Pinpoint the cell where the given text exists, returning its [X, Y] midpoint coordinate. 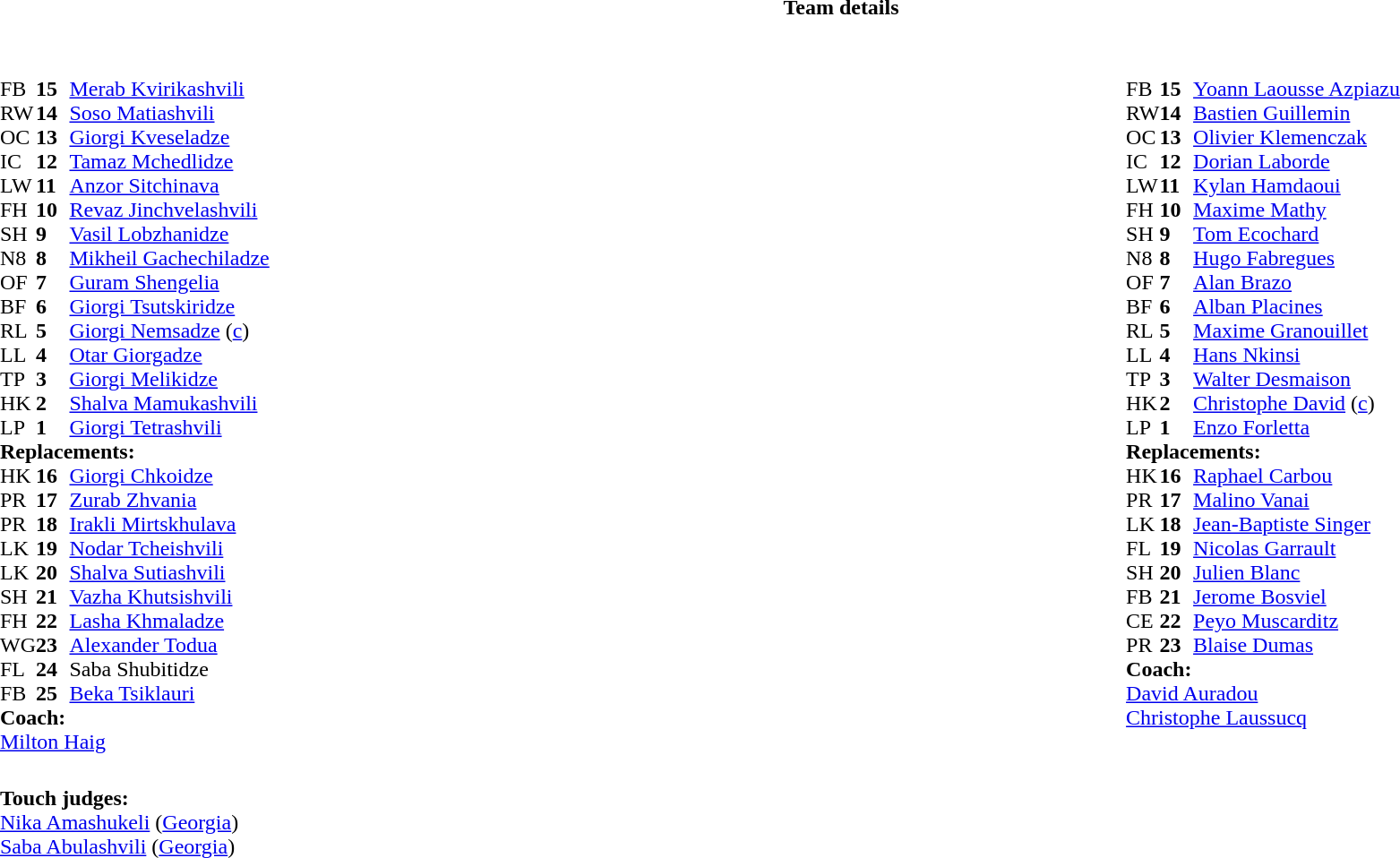
Otar Giorgadze [168, 355]
David Auradou Christophe Laussucq [1263, 706]
Giorgi Nemsadze (c) [168, 331]
Kylan Hamdaoui [1297, 186]
Guram Shengelia [168, 283]
Maxime Mathy [1297, 210]
Mikheil Gachechiladze [168, 258]
24 [53, 670]
Nicolas Garrault [1297, 548]
Giorgi Chkoidze [168, 476]
Tamaz Mchedlidze [168, 161]
Giorgi Kveseladze [168, 138]
Shalva Mamukashvili [168, 403]
Yoann Laousse Azpiazu [1297, 90]
Blaise Dumas [1297, 645]
Jean-Baptiste Singer [1297, 525]
25 [53, 693]
Alexander Todua [168, 645]
Giorgi Melikidze [168, 380]
Zurab Zhvania [168, 500]
Alan Brazo [1297, 283]
Giorgi Tsutskiridze [168, 306]
Jerome Bosviel [1297, 596]
Giorgi Tetrashvili [168, 428]
Hugo Fabregues [1297, 258]
Vazha Khutsishvili [168, 596]
Bastien Guillemin [1297, 113]
Revaz Jinchvelashvili [168, 210]
Nodar Tcheishvili [168, 548]
Alban Placines [1297, 306]
Beka Tsiklauri [168, 693]
CE [1143, 622]
Anzor Sitchinava [168, 186]
Raphael Carbou [1297, 476]
Malino Vanai [1297, 500]
Vasil Lobzhanidze [168, 235]
Maxime Granouillet [1297, 331]
Tom Ecochard [1297, 235]
Dorian Laborde [1297, 161]
Enzo Forletta [1297, 428]
Julien Blanc [1297, 573]
Irakli Mirtskhulava [168, 525]
Hans Nkinsi [1297, 355]
Merab Kvirikashvili [168, 90]
Soso Matiashvili [168, 113]
Walter Desmaison [1297, 380]
Lasha Khmaladze [168, 622]
Saba Shubitidze [168, 670]
Peyo Muscarditz [1297, 622]
Shalva Sutiashvili [168, 573]
Olivier Klemenczak [1297, 138]
Milton Haig [134, 742]
WG [18, 645]
Christophe David (c) [1297, 403]
